Scan for the cell matching the given text and deliver its [x, y] coordinate at center. 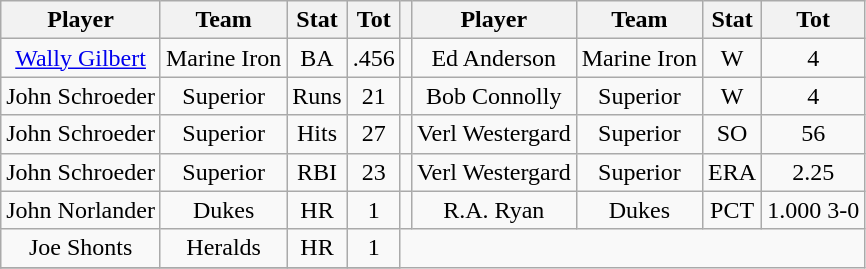
Bob Connolly [494, 96]
Joe Shonts [81, 248]
2.25 [814, 172]
.456 [374, 58]
Hits [317, 134]
SO [732, 134]
27 [374, 134]
PCT [732, 210]
RBI [317, 172]
ERA [732, 172]
21 [374, 96]
56 [814, 134]
Runs [317, 96]
R.A. Ryan [494, 210]
John Norlander [81, 210]
BA [317, 58]
Heralds [223, 248]
23 [374, 172]
Ed Anderson [494, 58]
1.000 3-0 [814, 210]
Wally Gilbert [81, 58]
